Scan for the cell matching the given text and deliver its (x, y) coordinate at center. 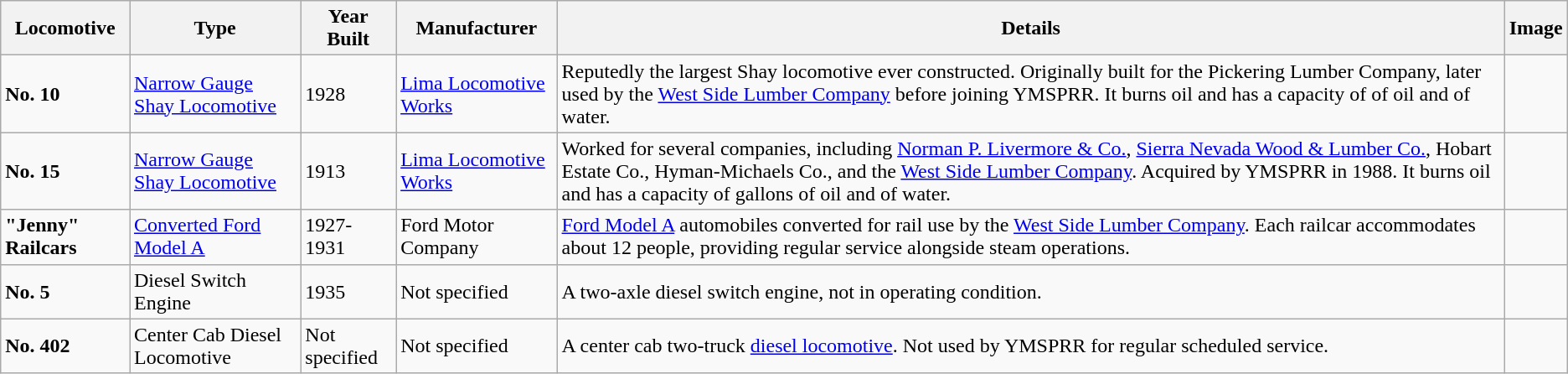
1935 (348, 292)
A two-axle diesel switch engine, not in operating condition. (1030, 292)
"Jenny" Railcars (65, 236)
1927-1931 (348, 236)
Type (214, 29)
Locomotive (65, 29)
A center cab two-truck diesel locomotive. Not used by YMSPRR for regular scheduled service. (1030, 345)
No. 5 (65, 292)
1928 (348, 94)
No. 10 (65, 94)
1913 (348, 171)
No. 15 (65, 171)
Manufacturer (477, 29)
Details (1030, 29)
Center Cab Diesel Locomotive (214, 345)
No. 402 (65, 345)
Ford Motor Company (477, 236)
Converted Ford Model A (214, 236)
Image (1536, 29)
Year Built (348, 29)
Diesel Switch Engine (214, 292)
